Scan for the cell matching the given text and deliver its [X, Y] coordinate at center. 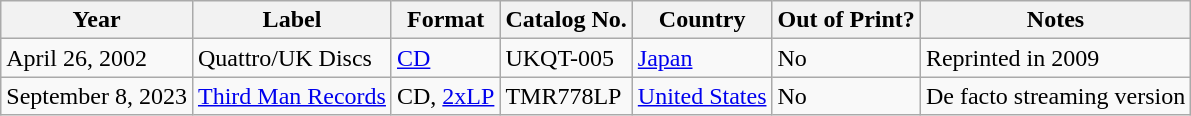
Japan [702, 58]
Out of Print? [846, 20]
Third Man Records [292, 96]
Quattro/UK Discs [292, 58]
Label [292, 20]
April 26, 2002 [97, 58]
September 8, 2023 [97, 96]
CD [445, 58]
Country [702, 20]
CD, 2xLP [445, 96]
Format [445, 20]
Reprinted in 2009 [1055, 58]
TMR778LP [566, 96]
De facto streaming version [1055, 96]
United States [702, 96]
Year [97, 20]
UKQT-005 [566, 58]
Notes [1055, 20]
Catalog No. [566, 20]
